Identify which cell holds the provided text, then report its (x, y) central coordinate. 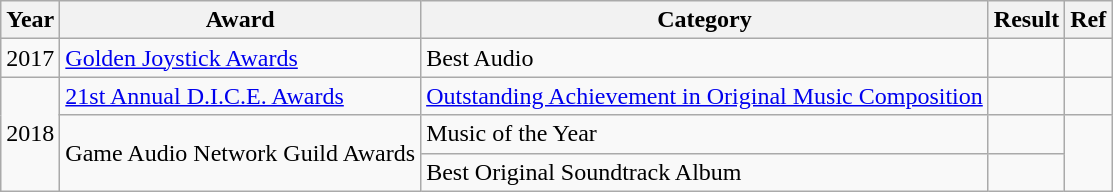
Category (705, 20)
2018 (30, 134)
Game Audio Network Guild Awards (240, 153)
Year (30, 20)
2017 (30, 58)
Ref (1088, 20)
Best Audio (705, 58)
Best Original Soundtrack Album (705, 172)
Award (240, 20)
21st Annual D.I.C.E. Awards (240, 96)
Music of the Year (705, 134)
Golden Joystick Awards (240, 58)
Result (1026, 20)
Outstanding Achievement in Original Music Composition (705, 96)
